Capture the cell that displays the provided text and extract its (x, y) central coordinate. 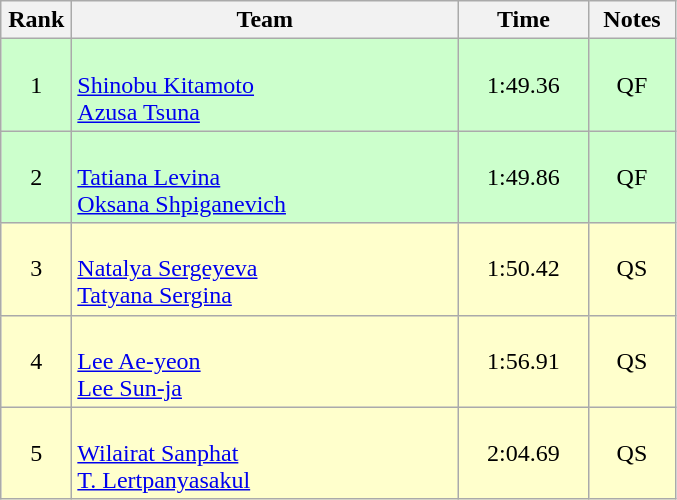
2 (36, 177)
1 (36, 85)
Natalya SergeyevaTatyana Sergina (265, 269)
1:50.42 (524, 269)
Tatiana LevinaOksana Shpiganevich (265, 177)
1:56.91 (524, 361)
1:49.86 (524, 177)
Team (265, 20)
Time (524, 20)
Lee Ae-yeonLee Sun-ja (265, 361)
5 (36, 453)
Shinobu KitamotoAzusa Tsuna (265, 85)
4 (36, 361)
1:49.36 (524, 85)
Wilairat SanphatT. Lertpanyasakul (265, 453)
2:04.69 (524, 453)
Notes (632, 20)
3 (36, 269)
Rank (36, 20)
